Extract the [x, y] coordinate from the center of the cell holding the provided text.  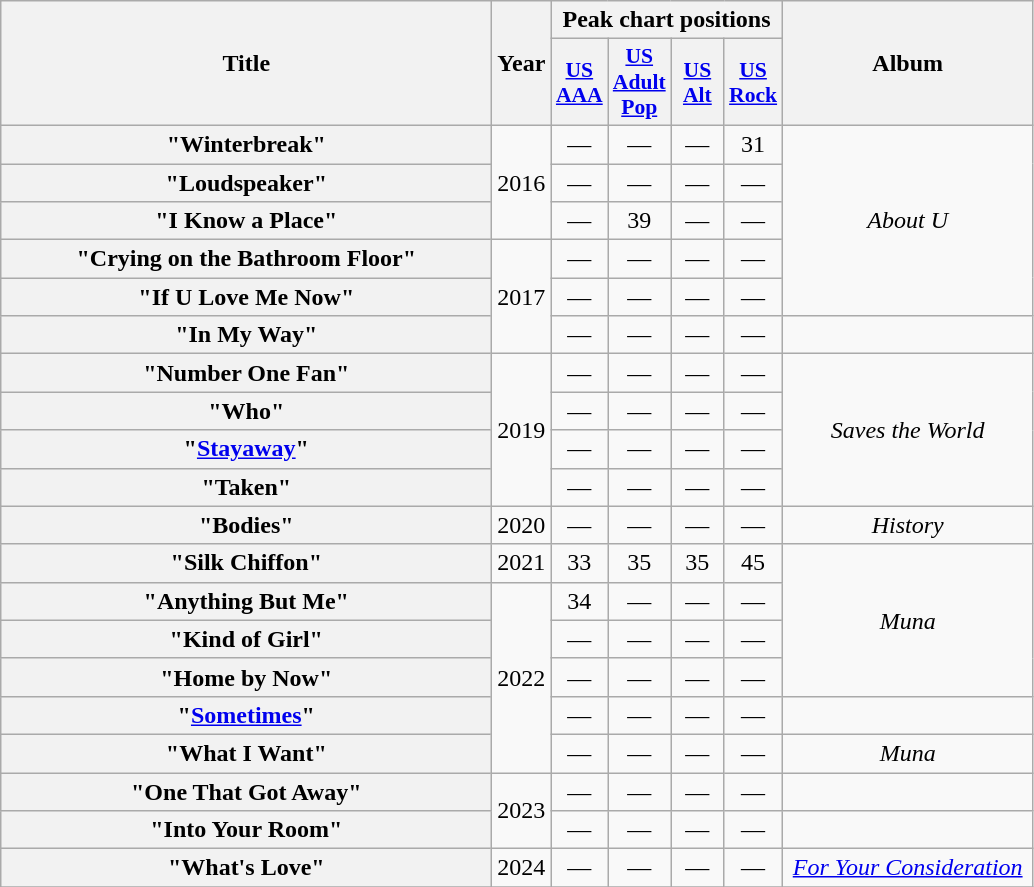
"Into Your Room" [246, 830]
"I Know a Place" [246, 221]
"Taken" [246, 487]
"In My Way" [246, 335]
"One That Got Away" [246, 791]
"Winterbreak" [246, 144]
"Bodies" [246, 525]
"Silk Chiffon" [246, 563]
31 [753, 144]
2017 [522, 297]
2020 [522, 525]
USAlt [698, 82]
2019 [522, 430]
USAdultPop [640, 82]
"Sometimes" [246, 715]
Saves the World [908, 430]
2023 [522, 810]
"Who" [246, 411]
"What's Love" [246, 868]
39 [640, 221]
"What I Want" [246, 753]
"Kind of Girl" [246, 639]
"Loudspeaker" [246, 183]
45 [753, 563]
"Home by Now" [246, 677]
2021 [522, 563]
"Anything But Me" [246, 601]
USAAA [580, 82]
"Stayaway" [246, 449]
Title [246, 64]
Peak chart positions [666, 20]
Year [522, 64]
"Number One Fan" [246, 373]
"If U Love Me Now" [246, 297]
2022 [522, 677]
34 [580, 601]
USRock [753, 82]
Album [908, 64]
"Crying on the Bathroom Floor" [246, 259]
2024 [522, 868]
For Your Consideration [908, 868]
33 [580, 563]
About U [908, 220]
History [908, 525]
2016 [522, 182]
